Detect which cell encompasses the target text, then output its [x, y] center coordinate. 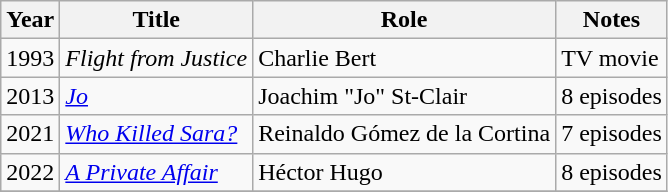
Who Killed Sara? [156, 134]
2021 [30, 134]
Reinaldo Gómez de la Cortina [404, 134]
2022 [30, 172]
Flight from Justice [156, 58]
Jo [156, 96]
A Private Affair [156, 172]
Year [30, 20]
Charlie Bert [404, 58]
Notes [612, 20]
Joachim "Jo" St-Clair [404, 96]
Héctor Hugo [404, 172]
2013 [30, 96]
7 episodes [612, 134]
1993 [30, 58]
TV movie [612, 58]
Role [404, 20]
Title [156, 20]
